For the text-containing cell, return its midpoint in [X, Y] coordinate format. 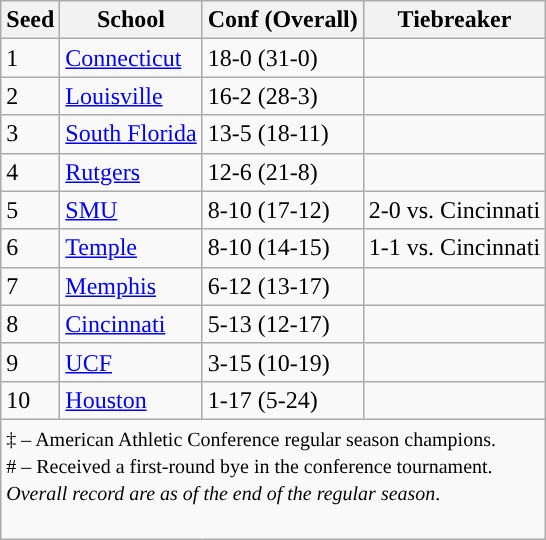
5 [30, 210]
7 [30, 286]
Cincinnati [131, 324]
Connecticut [131, 58]
2-0 vs. Cincinnati [454, 210]
10 [30, 400]
4 [30, 172]
Houston [131, 400]
South Florida [131, 134]
3 [30, 134]
1-17 (5-24) [282, 400]
1-1 vs. Cincinnati [454, 248]
Memphis [131, 286]
SMU [131, 210]
UCF [131, 362]
5-13 (12-17) [282, 324]
6-12 (13-17) [282, 286]
16-2 (28-3) [282, 96]
13-5 (18-11) [282, 134]
2 [30, 96]
8-10 (17-12) [282, 210]
3-15 (10-19) [282, 362]
Conf (Overall) [282, 20]
9 [30, 362]
Temple [131, 248]
School [131, 20]
8-10 (14-15) [282, 248]
Louisville [131, 96]
12-6 (21-8) [282, 172]
18-0 (31-0) [282, 58]
8 [30, 324]
1 [30, 58]
6 [30, 248]
Tiebreaker [454, 20]
Seed [30, 20]
Rutgers [131, 172]
